Output the (X, Y) coordinate of the center of the cell containing the given text.  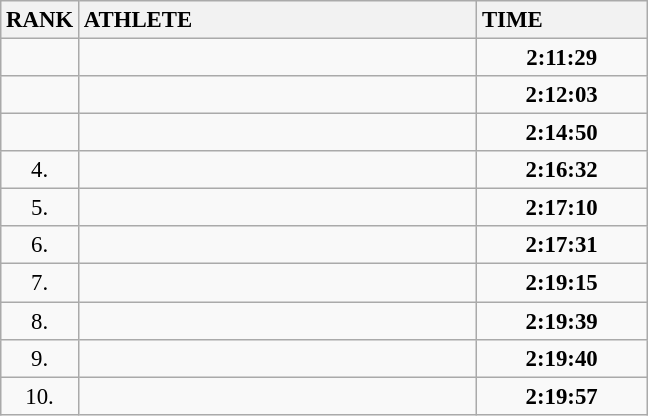
2:11:29 (562, 58)
2:17:31 (562, 245)
8. (40, 321)
2:14:50 (562, 133)
7. (40, 283)
2:16:32 (562, 170)
10. (40, 396)
2:19:57 (562, 396)
2:17:10 (562, 208)
6. (40, 245)
RANK (40, 20)
4. (40, 170)
2:12:03 (562, 95)
2:19:39 (562, 321)
ATHLETE (277, 20)
5. (40, 208)
2:19:40 (562, 358)
2:19:15 (562, 283)
TIME (562, 20)
9. (40, 358)
